Locate the cell with the specified text and output its [X, Y] center coordinate. 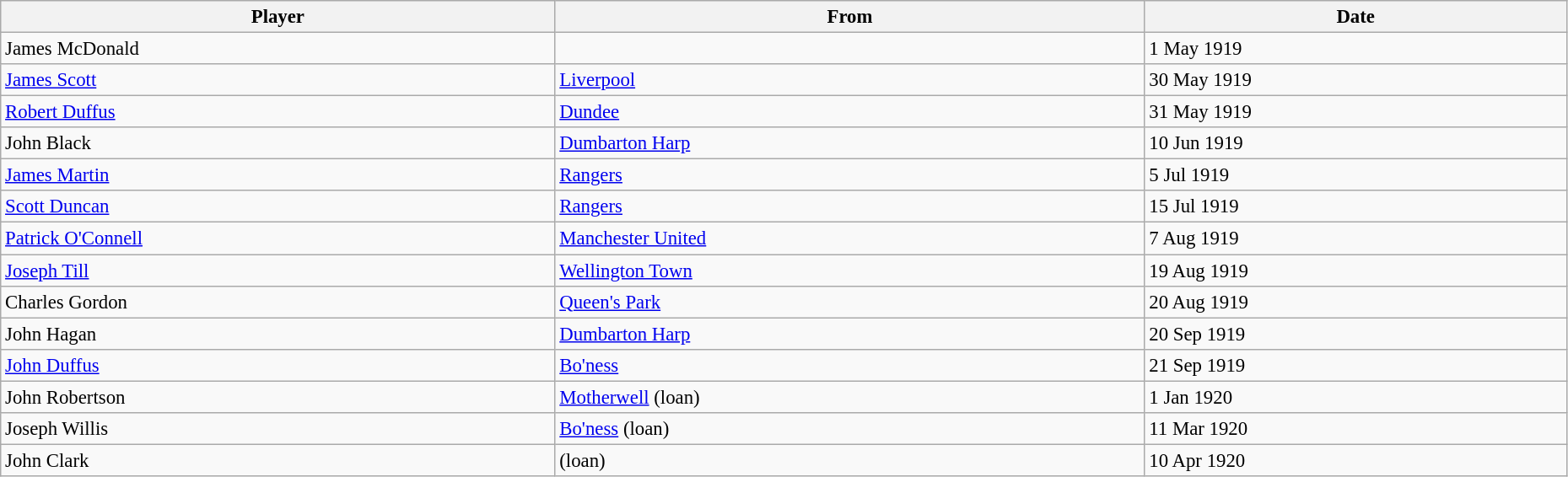
Bo'ness (loan) [850, 429]
11 Mar 1920 [1355, 429]
John Duffus [278, 365]
James Scott [278, 80]
John Clark [278, 460]
5 Jul 1919 [1355, 175]
Scott Duncan [278, 206]
Dundee [850, 112]
20 Sep 1919 [1355, 334]
Motherwell (loan) [850, 397]
Robert Duffus [278, 112]
Joseph Till [278, 271]
10 Apr 1920 [1355, 460]
10 Jun 1919 [1355, 143]
John Hagan [278, 334]
Player [278, 17]
John Black [278, 143]
15 Jul 1919 [1355, 206]
20 Aug 1919 [1355, 302]
21 Sep 1919 [1355, 365]
Queen's Park [850, 302]
31 May 1919 [1355, 112]
(loan) [850, 460]
From [850, 17]
Date [1355, 17]
Bo'ness [850, 365]
Patrick O'Connell [278, 238]
Charles Gordon [278, 302]
1 Jan 1920 [1355, 397]
Liverpool [850, 80]
1 May 1919 [1355, 49]
James Martin [278, 175]
John Robertson [278, 397]
Manchester United [850, 238]
7 Aug 1919 [1355, 238]
Wellington Town [850, 271]
Joseph Willis [278, 429]
30 May 1919 [1355, 80]
19 Aug 1919 [1355, 271]
James McDonald [278, 49]
